Pinpoint the cell where the given text exists, returning its (X, Y) midpoint coordinate. 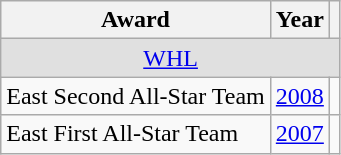
Year (300, 20)
East Second All-Star Team (136, 96)
2007 (300, 134)
WHL (171, 58)
2008 (300, 96)
Award (136, 20)
East First All-Star Team (136, 134)
